Return the (x, y) coordinate for the center point of the cell that contains the specified text.  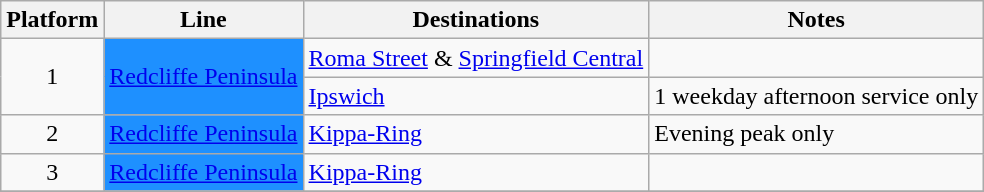
Roma Street & Springfield Central (476, 58)
3 (52, 172)
1 (52, 77)
1 weekday afternoon service only (816, 96)
Evening peak only (816, 134)
Notes (816, 20)
Ipswich (476, 96)
Line (204, 20)
2 (52, 134)
Platform (52, 20)
Destinations (476, 20)
